Search for the cell housing the specified text and yield its [x, y] center coordinate. 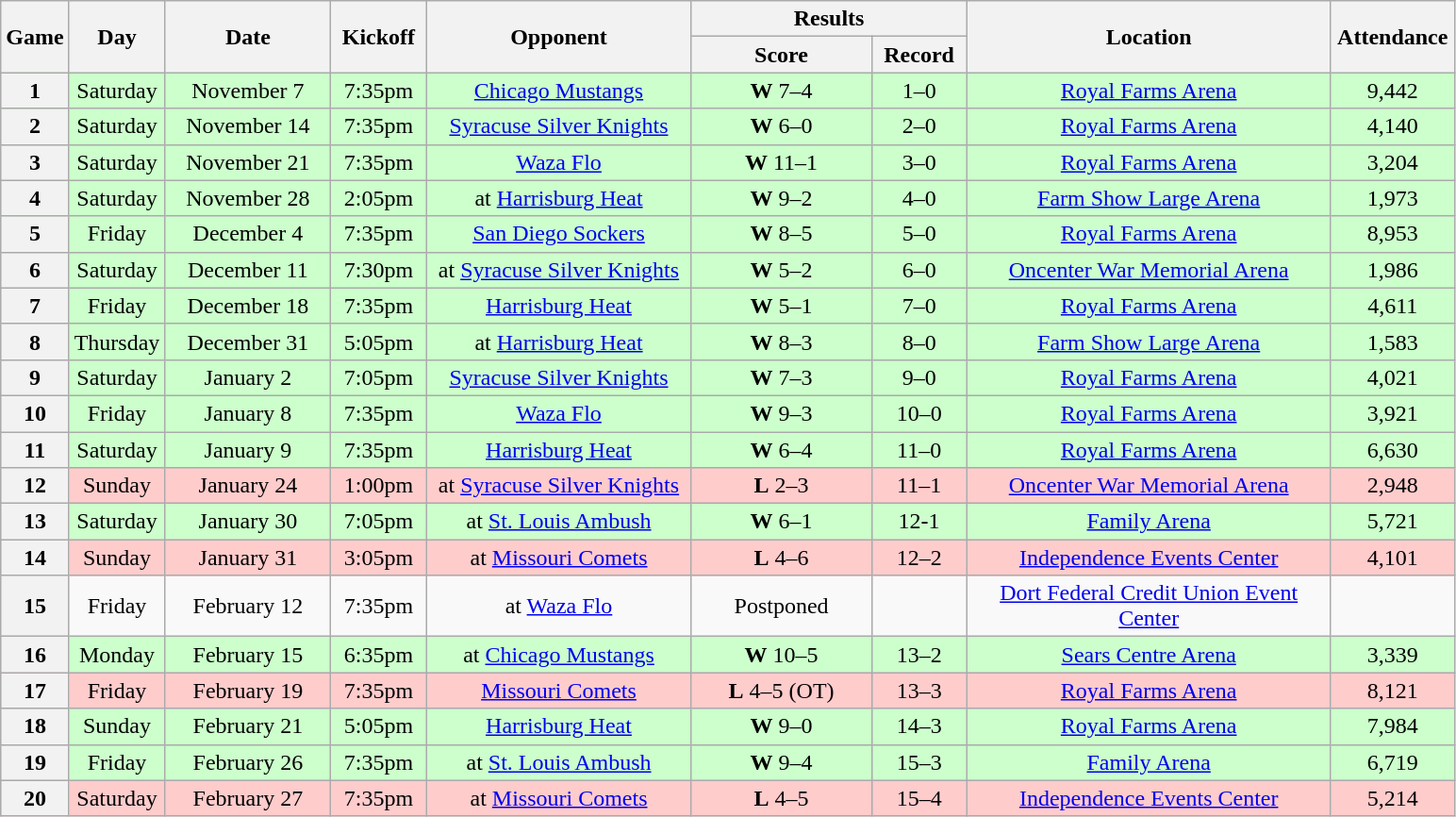
6–0 [918, 270]
W 7–4 [781, 91]
W 8–3 [781, 342]
December 4 [248, 234]
7–0 [918, 306]
3:05pm [379, 558]
W 10–5 [781, 655]
2–0 [918, 126]
Attendance [1392, 37]
Record [918, 55]
3,339 [1392, 655]
9–0 [918, 377]
1:00pm [379, 486]
4–0 [918, 198]
10 [35, 413]
1–0 [918, 91]
7,984 [1392, 726]
7:30pm [379, 270]
12–2 [918, 558]
Postponed [781, 606]
14 [35, 558]
18 [35, 726]
January 2 [248, 377]
at Chicago Mustangs [558, 655]
6,630 [1392, 450]
January 31 [248, 558]
W 6–0 [781, 126]
Chicago Mustangs [558, 91]
February 21 [248, 726]
Sears Centre Arena [1149, 655]
11–1 [918, 486]
W 9–4 [781, 762]
1,973 [1392, 198]
Monday [117, 655]
4 [35, 198]
19 [35, 762]
W 5–2 [781, 270]
5,721 [1392, 522]
13–3 [918, 691]
9 [35, 377]
Opponent [558, 37]
February 19 [248, 691]
8,121 [1392, 691]
W 7–3 [781, 377]
L 4–5 (OT) [781, 691]
W 6–4 [781, 450]
November 21 [248, 162]
Score [781, 55]
L 4–5 [781, 798]
4,021 [1392, 377]
5–0 [918, 234]
15 [35, 606]
8,953 [1392, 234]
7 [35, 306]
W 9–2 [781, 198]
November 14 [248, 126]
5,214 [1392, 798]
L 2–3 [781, 486]
15–4 [918, 798]
Date [248, 37]
Results [829, 19]
1,583 [1392, 342]
January 8 [248, 413]
November 28 [248, 198]
Location [1149, 37]
3 [35, 162]
December 18 [248, 306]
Kickoff [379, 37]
February 15 [248, 655]
11–0 [918, 450]
W 6–1 [781, 522]
W 5–1 [781, 306]
Game [35, 37]
at Waza Flo [558, 606]
13–2 [918, 655]
February 27 [248, 798]
4,101 [1392, 558]
6:35pm [379, 655]
2 [35, 126]
February 26 [248, 762]
January 9 [248, 450]
17 [35, 691]
11 [35, 450]
November 7 [248, 91]
12-1 [918, 522]
L 4–6 [781, 558]
January 30 [248, 522]
1,986 [1392, 270]
January 24 [248, 486]
10–0 [918, 413]
13 [35, 522]
15–3 [918, 762]
2:05pm [379, 198]
W 9–0 [781, 726]
December 31 [248, 342]
8 [35, 342]
2,948 [1392, 486]
6 [35, 270]
W 8–5 [781, 234]
February 12 [248, 606]
8–0 [918, 342]
1 [35, 91]
6,719 [1392, 762]
Dort Federal Credit Union Event Center [1149, 606]
December 11 [248, 270]
W 11–1 [781, 162]
14–3 [918, 726]
4,140 [1392, 126]
20 [35, 798]
9,442 [1392, 91]
5 [35, 234]
W 9–3 [781, 413]
4,611 [1392, 306]
Missouri Comets [558, 691]
3–0 [918, 162]
12 [35, 486]
San Diego Sockers [558, 234]
16 [35, 655]
Day [117, 37]
3,921 [1392, 413]
3,204 [1392, 162]
Thursday [117, 342]
